Scan for the cell matching the given text and deliver its [X, Y] coordinate at center. 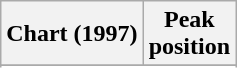
Chart (1997) [72, 34]
Peakposition [189, 34]
